From the cell containing the given text, extract its center point as [X, Y] coordinate. 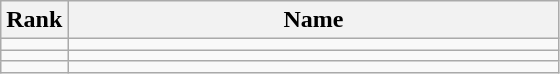
Name [314, 20]
Rank [34, 20]
